Determine the [X, Y] coordinate at the center of the cell enclosing the given text.  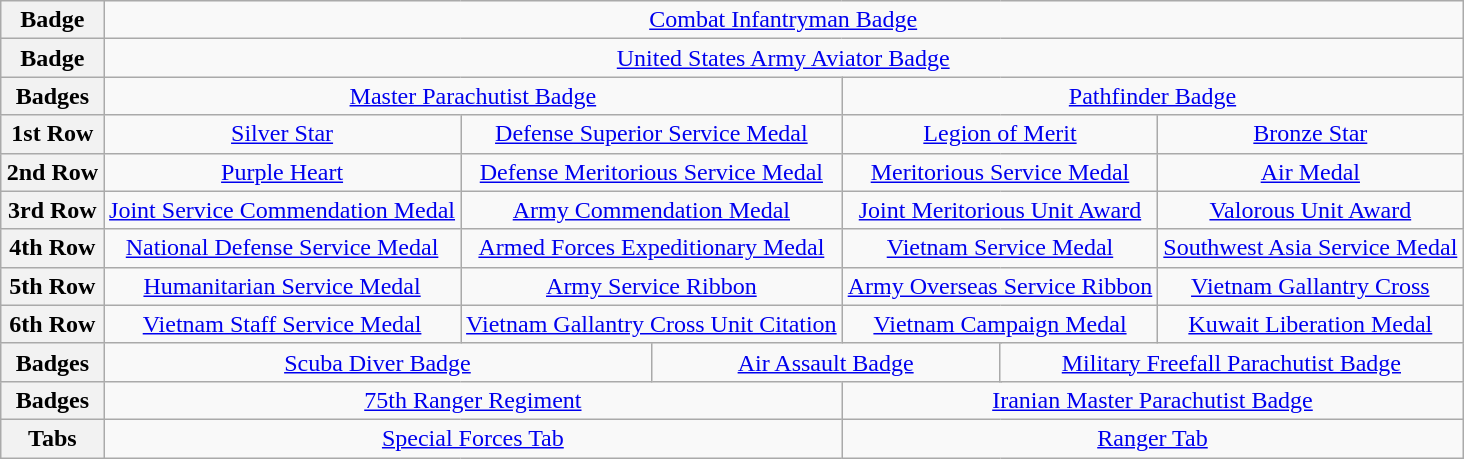
Legion of Merit [1000, 134]
Military Freefall Parachutist Badge [1232, 362]
Bronze Star [1310, 134]
Special Forces Tab [474, 438]
National Defense Service Medal [282, 248]
Army Commendation Medal [652, 210]
Combat Infantryman Badge [784, 20]
5th Row [52, 286]
75th Ranger Regiment [474, 400]
Vietnam Gallantry Cross [1310, 286]
Kuwait Liberation Medal [1310, 324]
Vietnam Service Medal [1000, 248]
Ranger Tab [1152, 438]
2nd Row [52, 172]
Tabs [52, 438]
Scuba Diver Badge [378, 362]
Meritorious Service Medal [1000, 172]
1st Row [52, 134]
Army Overseas Service Ribbon [1000, 286]
Valorous Unit Award [1310, 210]
United States Army Aviator Badge [784, 58]
Joint Service Commendation Medal [282, 210]
Vietnam Staff Service Medal [282, 324]
Vietnam Campaign Medal [1000, 324]
Silver Star [282, 134]
Air Medal [1310, 172]
6th Row [52, 324]
Southwest Asia Service Medal [1310, 248]
4th Row [52, 248]
Joint Meritorious Unit Award [1000, 210]
Air Assault Badge [826, 362]
Purple Heart [282, 172]
Iranian Master Parachutist Badge [1152, 400]
Defense Superior Service Medal [652, 134]
Defense Meritorious Service Medal [652, 172]
Pathfinder Badge [1152, 96]
Vietnam Gallantry Cross Unit Citation [652, 324]
Armed Forces Expeditionary Medal [652, 248]
Army Service Ribbon [652, 286]
Master Parachutist Badge [474, 96]
Humanitarian Service Medal [282, 286]
3rd Row [52, 210]
